Return the (x, y) coordinate for the center point of the cell that contains the specified text.  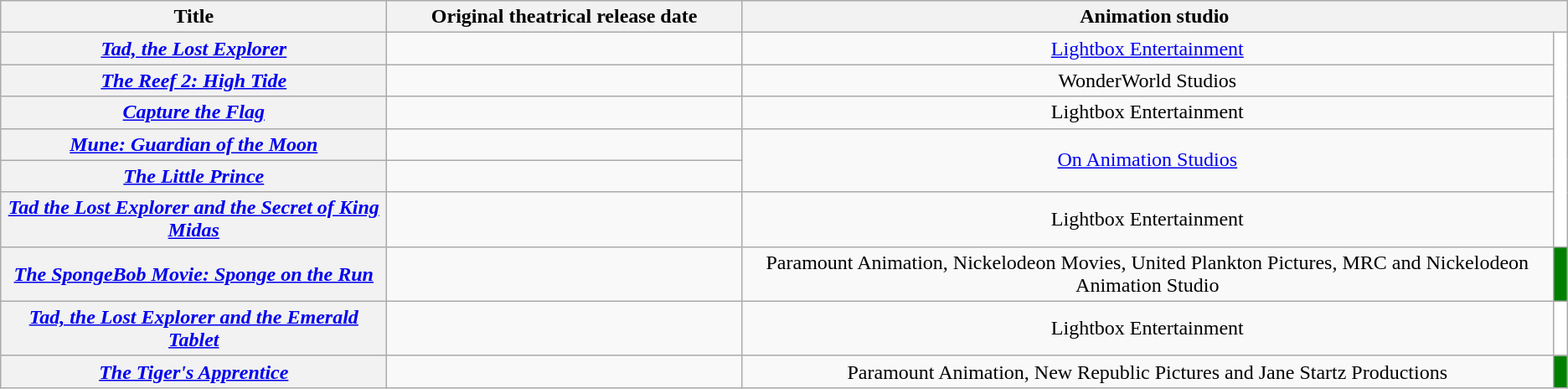
Paramount Animation, New Republic Pictures and Jane Startz Productions (1148, 371)
Capture the Flag (194, 112)
The Reef 2: High Tide (194, 80)
Paramount Animation, Nickelodeon Movies, United Plankton Pictures, MRC and Nickelodeon Animation Studio (1148, 273)
The SpongeBob Movie: Sponge on the Run (194, 273)
Animation studio (1154, 17)
Title (194, 17)
The Tiger's Apprentice (194, 371)
Tad, the Lost Explorer (194, 49)
On Animation Studios (1148, 160)
Original theatrical release date (565, 17)
Tad the Lost Explorer and the Secret of King Midas (194, 220)
WonderWorld Studios (1148, 80)
The Little Prince (194, 176)
Tad, the Lost Explorer and the Emerald Tablet (194, 329)
Mune: Guardian of the Moon (194, 144)
